Return (X, Y) of the center of cell containing provided text 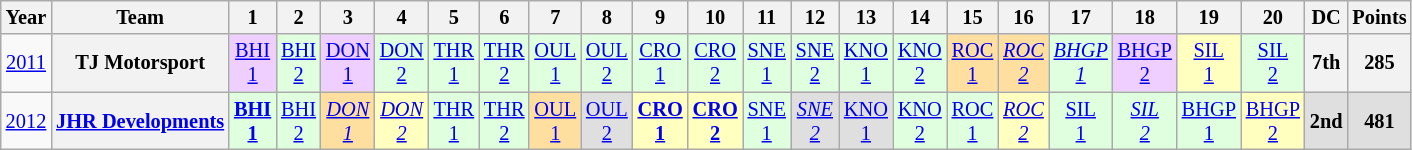
7th (1326, 63)
JHR Developments (140, 121)
15 (973, 17)
13 (866, 17)
Team (140, 17)
2nd (1326, 121)
12 (815, 17)
18 (1145, 17)
DC (1326, 17)
Year (26, 17)
7 (555, 17)
14 (920, 17)
Points (1379, 17)
285 (1379, 63)
481 (1379, 121)
11 (767, 17)
2011 (26, 63)
1 (252, 17)
3 (348, 17)
TJ Motorsport (140, 63)
5 (454, 17)
19 (1209, 17)
17 (1081, 17)
2012 (26, 121)
9 (660, 17)
16 (1023, 17)
20 (1273, 17)
6 (504, 17)
8 (607, 17)
2 (298, 17)
10 (716, 17)
4 (402, 17)
